From the cell containing the given text, extract its center point as [X, Y] coordinate. 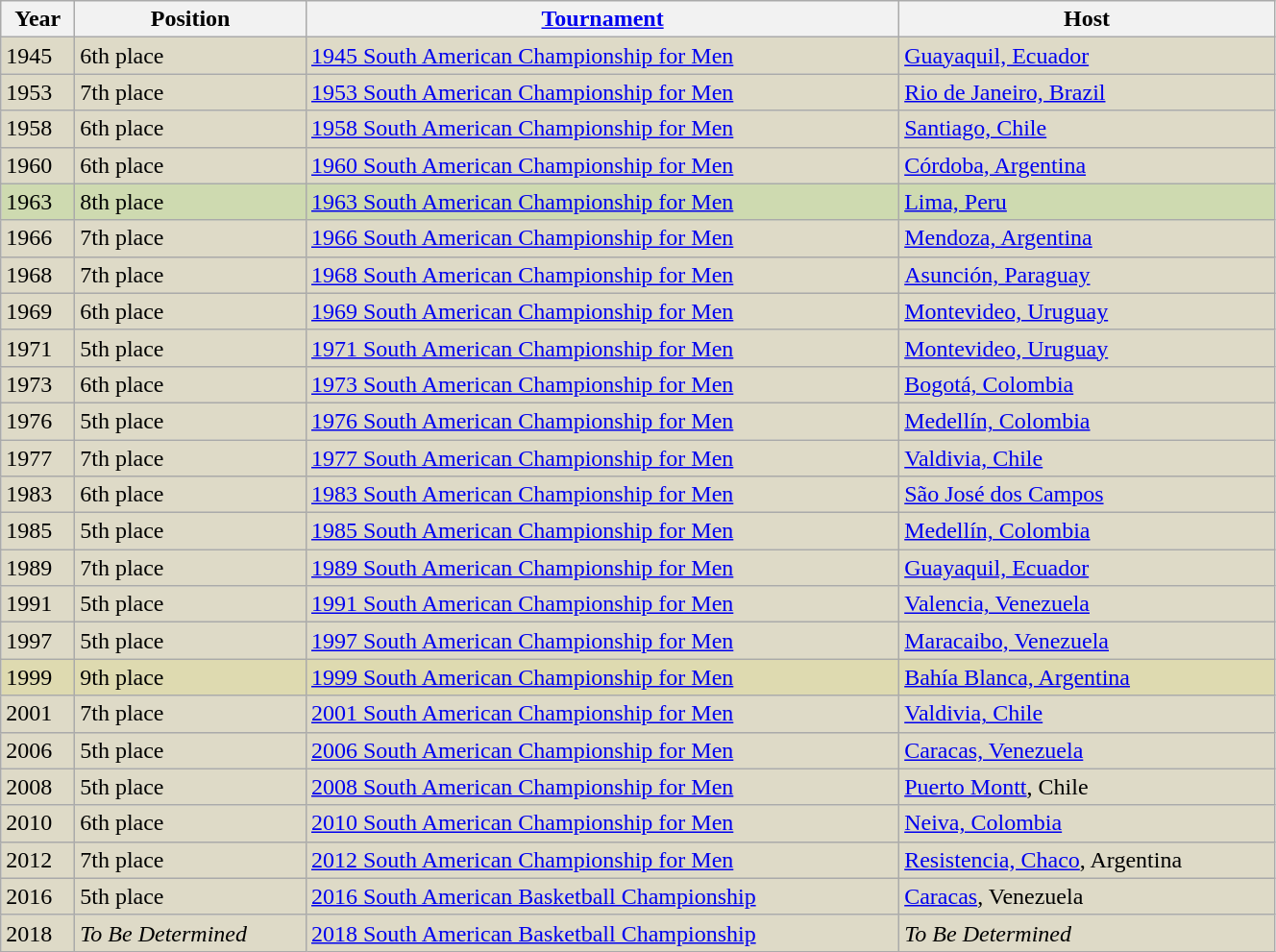
1969 [38, 311]
2012 [38, 860]
1999 South American Championship for Men [601, 677]
1989 South American Championship for Men [601, 568]
1976 [38, 421]
Valencia, Venezuela [1088, 604]
1976 South American Championship for Men [601, 421]
1999 [38, 677]
1983 [38, 495]
2012 South American Championship for Men [601, 860]
2010 [38, 823]
1960 [38, 165]
1963 South American Championship for Men [601, 202]
Tournament [601, 19]
1971 South American Championship for Men [601, 348]
2008 South American Championship for Men [601, 787]
Córdoba, Argentina [1088, 165]
Maracaibo, Venezuela [1088, 641]
1969 South American Championship for Men [601, 311]
2018 [38, 933]
2016 South American Basketball Championship [601, 896]
Host [1088, 19]
1977 [38, 458]
2006 South American Championship for Men [601, 750]
1989 [38, 568]
1963 [38, 202]
1968 South American Championship for Men [601, 275]
1973 [38, 384]
2008 [38, 787]
1945 [38, 56]
1997 South American Championship for Men [601, 641]
2001 [38, 714]
Bahía Blanca, Argentina [1088, 677]
1971 [38, 348]
Year [38, 19]
1953 [38, 92]
8th place [190, 202]
Puerto Montt, Chile [1088, 787]
Resistencia, Chaco, Argentina [1088, 860]
1991 [38, 604]
Asunción, Paraguay [1088, 275]
1966 South American Championship for Men [601, 238]
1977 South American Championship for Men [601, 458]
Bogotá, Colombia [1088, 384]
2001 South American Championship for Men [601, 714]
9th place [190, 677]
2010 South American Championship for Men [601, 823]
1985 South American Championship for Men [601, 531]
1985 [38, 531]
2018 South American Basketball Championship [601, 933]
1997 [38, 641]
2006 [38, 750]
1991 South American Championship for Men [601, 604]
1953 South American Championship for Men [601, 92]
2016 [38, 896]
1973 South American Championship for Men [601, 384]
São José dos Campos [1088, 495]
1983 South American Championship for Men [601, 495]
1960 South American Championship for Men [601, 165]
Lima, Peru [1088, 202]
Santiago, Chile [1088, 129]
Position [190, 19]
Mendoza, Argentina [1088, 238]
1968 [38, 275]
Rio de Janeiro, Brazil [1088, 92]
1966 [38, 238]
1958 [38, 129]
Neiva, Colombia [1088, 823]
1945 South American Championship for Men [601, 56]
1958 South American Championship for Men [601, 129]
